From the cell containing the given text, extract its center point as (X, Y) coordinate. 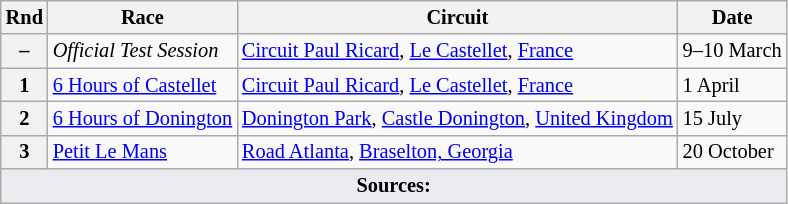
Sources: (394, 186)
1 (24, 85)
Road Atlanta, Braselton, Georgia (458, 152)
Date (732, 17)
6 Hours of Donington (142, 118)
Official Test Session (142, 51)
Donington Park, Castle Donington, United Kingdom (458, 118)
– (24, 51)
Petit Le Mans (142, 152)
Race (142, 17)
2 (24, 118)
6 Hours of Castellet (142, 85)
Circuit (458, 17)
20 October (732, 152)
9–10 March (732, 51)
1 April (732, 85)
Rnd (24, 17)
3 (24, 152)
15 July (732, 118)
